Locate the cell with the specified text and output its [X, Y] center coordinate. 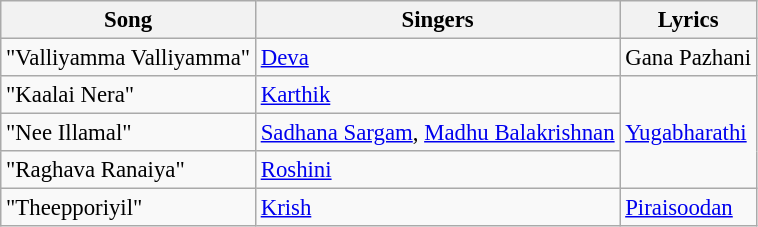
Deva [437, 58]
Yugabharathi [688, 132]
"Valliyamma Valliyamma" [128, 58]
"Nee Illamal" [128, 133]
"Theepporiyil" [128, 208]
Song [128, 20]
Singers [437, 20]
Sadhana Sargam, Madhu Balakrishnan [437, 133]
Piraisoodan [688, 208]
Krish [437, 208]
Lyrics [688, 20]
"Raghava Ranaiya" [128, 170]
Karthik [437, 95]
Gana Pazhani [688, 58]
Roshini [437, 170]
"Kaalai Nera" [128, 95]
